Determine the (X, Y) coordinate at the center of the cell enclosing the given text.  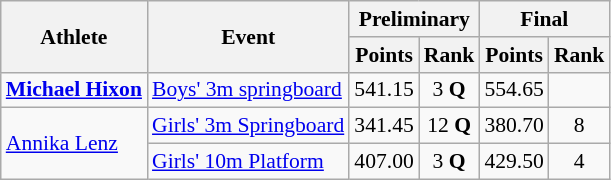
Michael Hixon (74, 90)
Girls' 3m Springboard (248, 126)
12 Q (450, 126)
4 (580, 162)
554.65 (514, 90)
Annika Lenz (74, 144)
Preliminary (414, 19)
429.50 (514, 162)
341.45 (384, 126)
407.00 (384, 162)
380.70 (514, 126)
541.15 (384, 90)
8 (580, 126)
Event (248, 36)
Girls' 10m Platform (248, 162)
Athlete (74, 36)
Final (544, 19)
Boys' 3m springboard (248, 90)
